From the cell containing the given text, extract its center point as [x, y] coordinate. 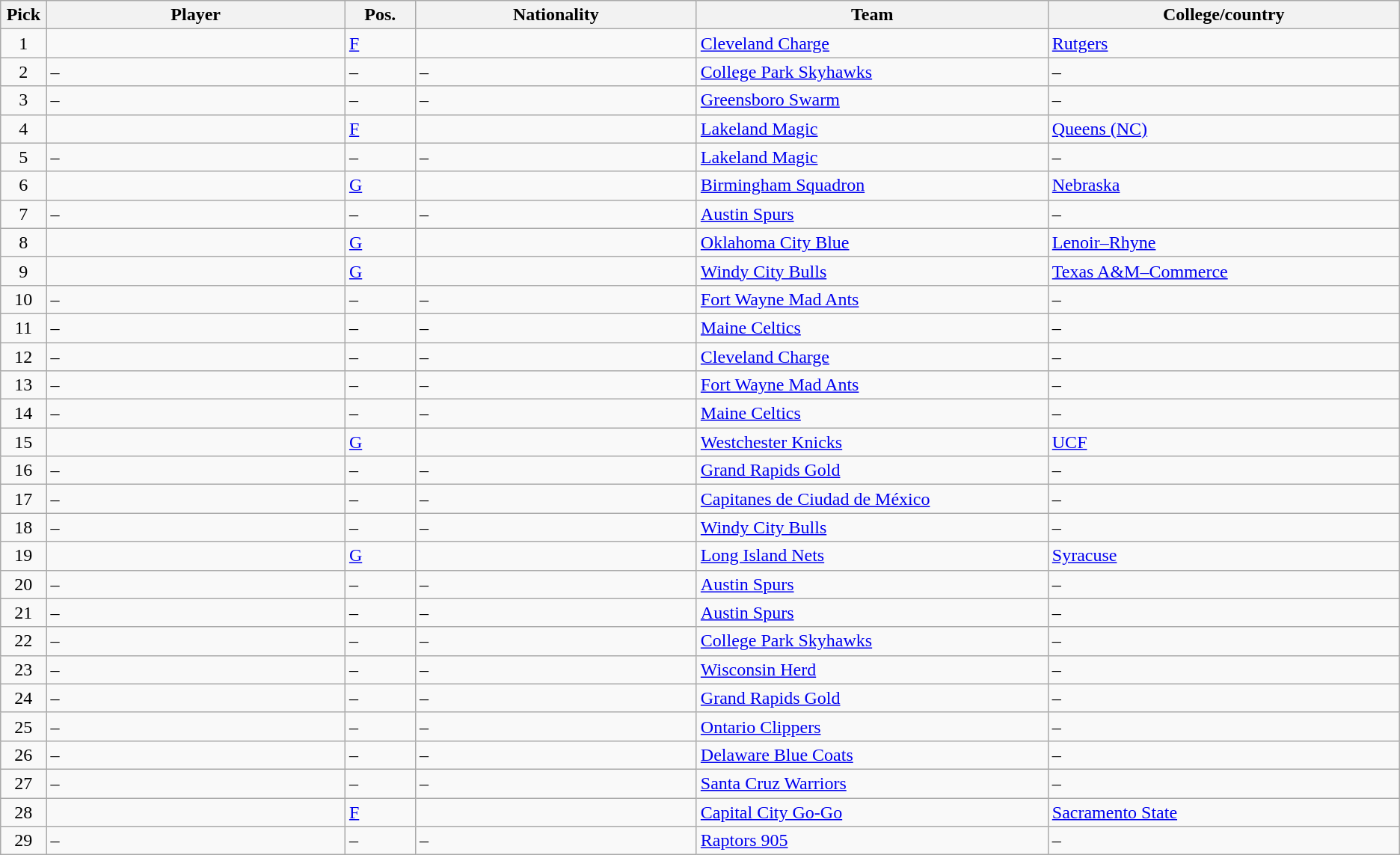
Wisconsin Herd [872, 669]
11 [24, 328]
9 [24, 271]
13 [24, 385]
UCF [1224, 442]
3 [24, 100]
Capital City Go-Go [872, 812]
Oklahoma City Blue [872, 242]
Player [196, 15]
14 [24, 414]
Capitanes de Ciudad de México [872, 499]
Delaware Blue Coats [872, 755]
2 [24, 72]
Santa Cruz Warriors [872, 783]
Queens (NC) [1224, 129]
Raptors 905 [872, 841]
6 [24, 186]
10 [24, 299]
7 [24, 214]
Ontario Clippers [872, 726]
5 [24, 157]
Greensboro Swarm [872, 100]
Birmingham Squadron [872, 186]
20 [24, 584]
19 [24, 556]
12 [24, 357]
22 [24, 641]
4 [24, 129]
17 [24, 499]
16 [24, 471]
Sacramento State [1224, 812]
21 [24, 613]
Westchester Knicks [872, 442]
28 [24, 812]
Nebraska [1224, 186]
1 [24, 43]
College/country [1224, 15]
Nationality [556, 15]
25 [24, 726]
Team [872, 15]
27 [24, 783]
Lenoir–Rhyne [1224, 242]
Long Island Nets [872, 556]
8 [24, 242]
Rutgers [1224, 43]
Texas A&M–Commerce [1224, 271]
23 [24, 669]
Syracuse [1224, 556]
Pos. [380, 15]
26 [24, 755]
29 [24, 841]
18 [24, 527]
24 [24, 698]
Pick [24, 15]
15 [24, 442]
